Determine the (x, y) coordinate at the center of the cell enclosing the given text.  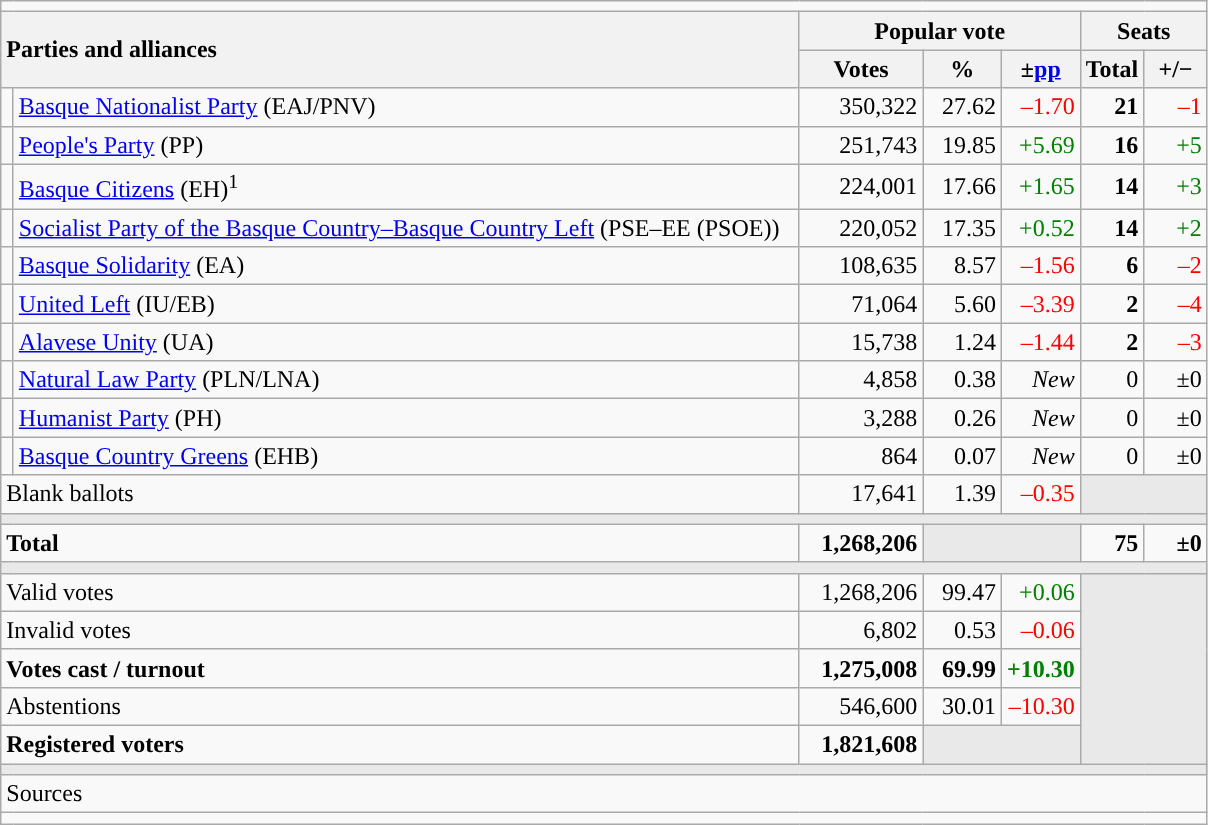
–1.56 (1040, 266)
Parties and alliances (400, 50)
27.62 (962, 107)
0.38 (962, 380)
+5 (1176, 145)
108,635 (861, 266)
Basque Nationalist Party (EAJ/PNV) (406, 107)
–0.35 (1040, 494)
Votes cast / turnout (400, 668)
3,288 (861, 418)
Popular vote (940, 31)
–10.30 (1040, 706)
Socialist Party of the Basque Country–Basque Country Left (PSE–EE (PSOE)) (406, 228)
Registered voters (400, 745)
+1.65 (1040, 186)
4,858 (861, 380)
30.01 (962, 706)
8.57 (962, 266)
People's Party (PP) (406, 145)
Votes (861, 69)
–2 (1176, 266)
17.66 (962, 186)
17,641 (861, 494)
+10.30 (1040, 668)
+2 (1176, 228)
0.26 (962, 418)
Humanist Party (PH) (406, 418)
–1.70 (1040, 107)
% (962, 69)
–0.06 (1040, 630)
–3.39 (1040, 304)
350,322 (861, 107)
Seats (1144, 31)
–1 (1176, 107)
+0.06 (1040, 592)
Abstentions (400, 706)
21 (1112, 107)
Invalid votes (400, 630)
17.35 (962, 228)
Sources (604, 794)
Basque Solidarity (EA) (406, 266)
–3 (1176, 342)
–1.44 (1040, 342)
75 (1112, 543)
16 (1112, 145)
6,802 (861, 630)
69.99 (962, 668)
251,743 (861, 145)
71,064 (861, 304)
1,821,608 (861, 745)
0.53 (962, 630)
1.24 (962, 342)
864 (861, 456)
Natural Law Party (PLN/LNA) (406, 380)
Basque Country Greens (EHB) (406, 456)
224,001 (861, 186)
1,275,008 (861, 668)
Blank ballots (400, 494)
99.47 (962, 592)
–4 (1176, 304)
±pp (1040, 69)
Alavese Unity (UA) (406, 342)
Basque Citizens (EH)1 (406, 186)
19.85 (962, 145)
+0.52 (1040, 228)
1.39 (962, 494)
Valid votes (400, 592)
+5.69 (1040, 145)
15,738 (861, 342)
0.07 (962, 456)
+/− (1176, 69)
United Left (IU/EB) (406, 304)
+3 (1176, 186)
6 (1112, 266)
5.60 (962, 304)
546,600 (861, 706)
220,052 (861, 228)
